Capture the cell that displays the provided text and extract its (X, Y) central coordinate. 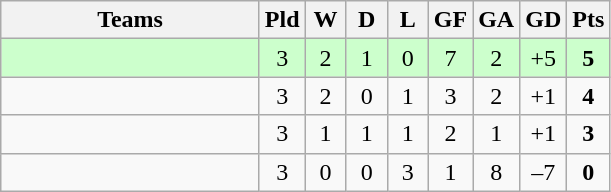
–7 (544, 172)
GA (496, 20)
Pts (588, 20)
D (366, 20)
4 (588, 96)
Teams (130, 20)
W (326, 20)
8 (496, 172)
GD (544, 20)
L (408, 20)
Pld (282, 20)
+5 (544, 58)
5 (588, 58)
GF (450, 20)
7 (450, 58)
